Find where the given text appears and provide that cell's center as (x, y) coordinate. 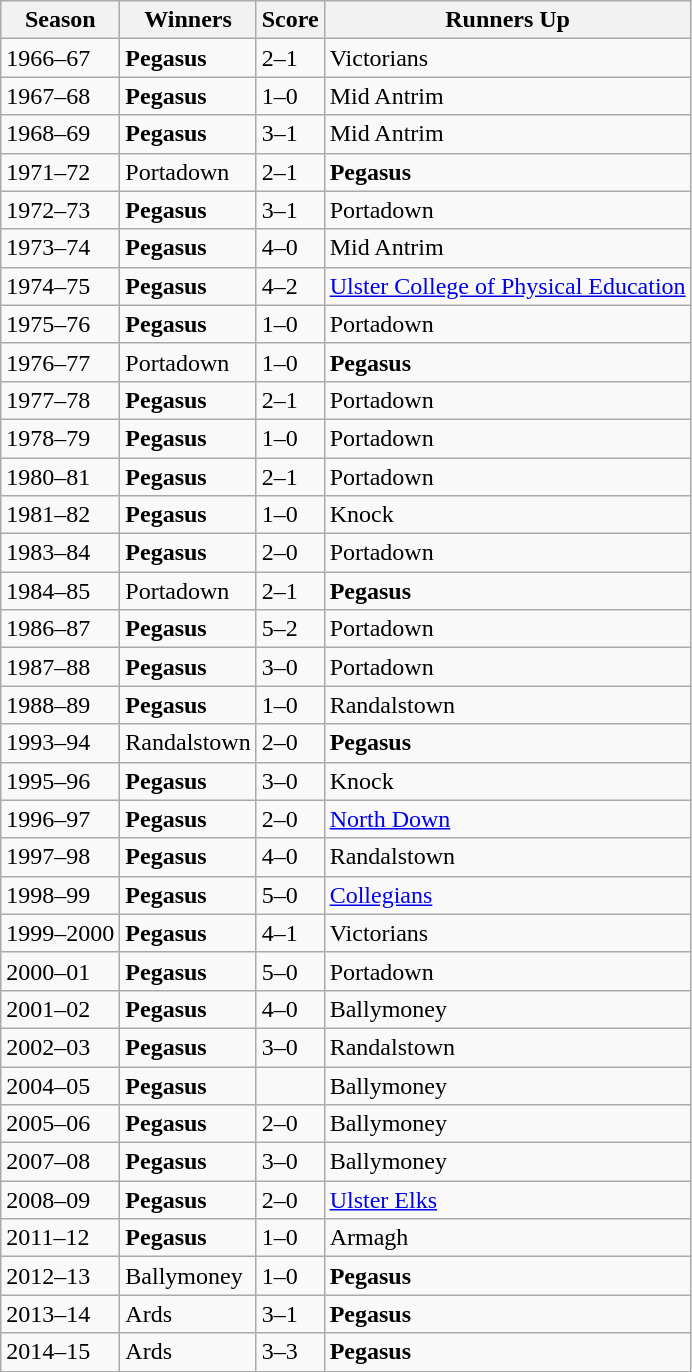
2013–14 (60, 1314)
Collegians (508, 895)
Ulster Elks (508, 1200)
1998–99 (60, 895)
2000–01 (60, 971)
5–2 (290, 629)
2002–03 (60, 1047)
North Down (508, 819)
1986–87 (60, 629)
1988–89 (60, 705)
1978–79 (60, 438)
1972–73 (60, 210)
1975–76 (60, 324)
Score (290, 20)
3–3 (290, 1352)
1977–78 (60, 400)
2005–06 (60, 1124)
2014–15 (60, 1352)
1984–85 (60, 591)
4–1 (290, 933)
1971–72 (60, 172)
2008–09 (60, 1200)
1968–69 (60, 134)
Armagh (508, 1238)
Season (60, 20)
2011–12 (60, 1238)
2007–08 (60, 1162)
1987–88 (60, 667)
4–2 (290, 286)
2001–02 (60, 1009)
1997–98 (60, 857)
Winners (188, 20)
1966–67 (60, 58)
1983–84 (60, 553)
1980–81 (60, 477)
1996–97 (60, 819)
1974–75 (60, 286)
1967–68 (60, 96)
1995–96 (60, 781)
Runners Up (508, 20)
2004–05 (60, 1085)
1976–77 (60, 362)
1973–74 (60, 248)
1999–2000 (60, 933)
1981–82 (60, 515)
2012–13 (60, 1276)
1993–94 (60, 743)
Ulster College of Physical Education (508, 286)
